Locate the cell with the specified text and output its (X, Y) center coordinate. 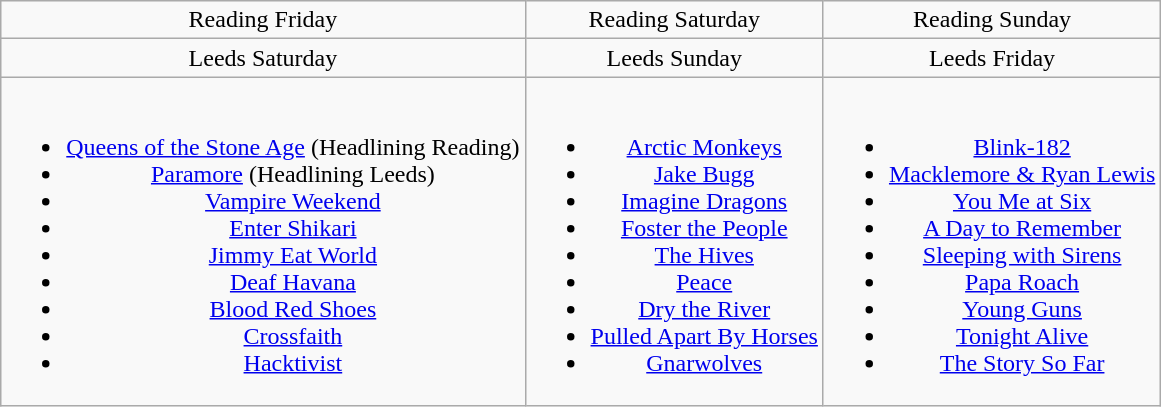
Reading Friday (263, 20)
Reading Saturday (674, 20)
Leeds Friday (992, 58)
Arctic MonkeysJake BuggImagine DragonsFoster the PeopleThe HivesPeaceDry the RiverPulled Apart By HorsesGnarwolves (674, 242)
Leeds Sunday (674, 58)
Reading Sunday (992, 20)
Leeds Saturday (263, 58)
Blink-182Macklemore & Ryan LewisYou Me at SixA Day to RememberSleeping with SirensPapa RoachYoung GunsTonight AliveThe Story So Far (992, 242)
